Determine the (x, y) coordinate at the center of the cell enclosing the given text.  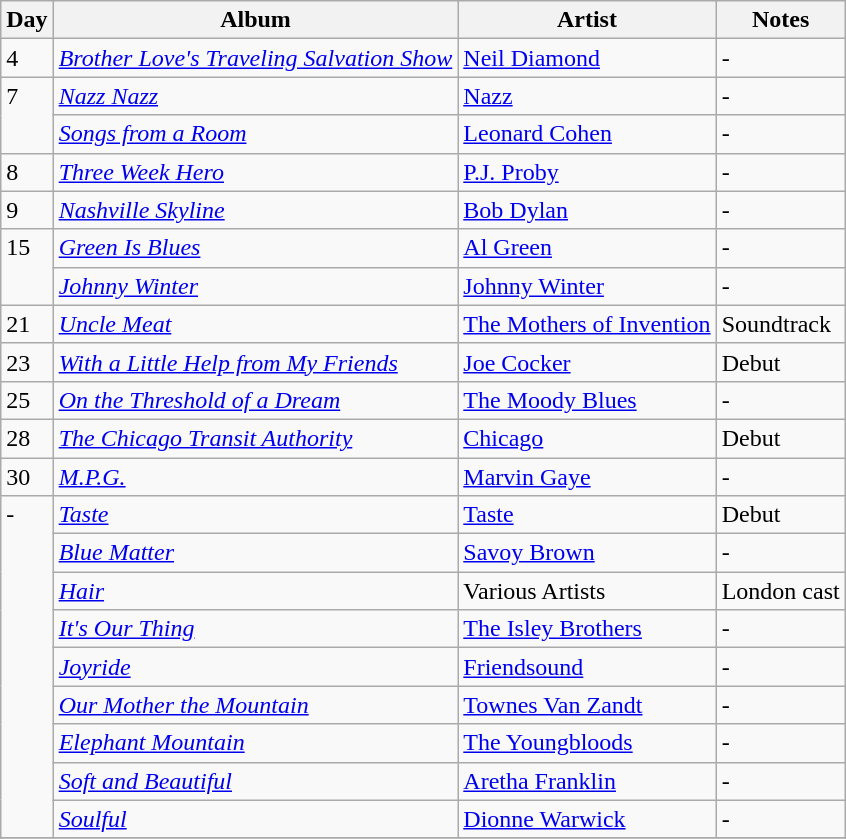
The Isley Brothers (587, 629)
Uncle Meat (256, 324)
Songs from a Room (256, 134)
Dionne Warwick (587, 819)
Bob Dylan (587, 210)
Artist (587, 20)
Brother Love's Traveling Salvation Show (256, 58)
Green Is Blues (256, 248)
Various Artists (587, 591)
Elephant Mountain (256, 743)
Joe Cocker (587, 362)
Notes (780, 20)
Nazz Nazz (256, 96)
Album (256, 20)
M.P.G. (256, 477)
7 (27, 115)
Leonard Cohen (587, 134)
The Youngbloods (587, 743)
Savoy Brown (587, 553)
With a Little Help from My Friends (256, 362)
Hair (256, 591)
London cast (780, 591)
21 (27, 324)
Nashville Skyline (256, 210)
Chicago (587, 438)
P.J. Proby (587, 172)
It's Our Thing (256, 629)
4 (27, 58)
30 (27, 477)
Neil Diamond (587, 58)
The Mothers of Invention (587, 324)
9 (27, 210)
Townes Van Zandt (587, 705)
Joyride (256, 667)
Three Week Hero (256, 172)
The Moody Blues (587, 400)
On the Threshold of a Dream (256, 400)
Friendsound (587, 667)
Nazz (587, 96)
23 (27, 362)
8 (27, 172)
Our Mother the Mountain (256, 705)
28 (27, 438)
Soundtrack (780, 324)
15 (27, 267)
Aretha Franklin (587, 781)
Marvin Gaye (587, 477)
The Chicago Transit Authority (256, 438)
Soft and Beautiful (256, 781)
Soulful (256, 819)
Al Green (587, 248)
Blue Matter (256, 553)
Day (27, 20)
25 (27, 400)
